Return (x, y) of the center of cell containing provided text 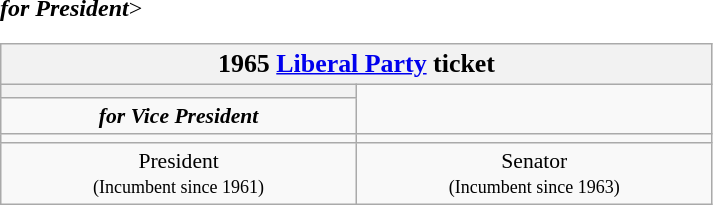
1965 Liberal Party ticket (356, 64)
Senator(Incumbent since 1963) (534, 174)
for Vice President (179, 116)
President(Incumbent since 1961) (179, 174)
